Return [X, Y] of the center of cell containing provided text 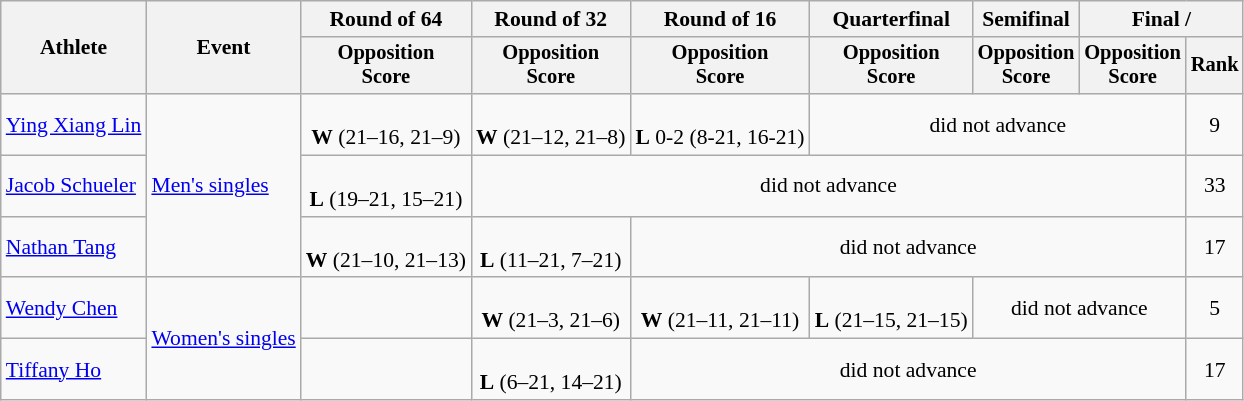
L (21–15, 21–15) [892, 308]
L (6–21, 14–21) [550, 370]
Wendy Chen [74, 308]
Athlete [74, 48]
W (21–3, 21–6) [550, 308]
W (21–12, 21–8) [550, 124]
5 [1215, 308]
Round of 32 [550, 19]
W (21–11, 21–11) [720, 308]
Men's singles [223, 186]
L (11–21, 7–21) [550, 248]
Rank [1215, 66]
L 0-2 (8-21, 16-21) [720, 124]
L (19–21, 15–21) [386, 186]
Nathan Tang [74, 248]
Jacob Schueler [74, 186]
9 [1215, 124]
Ying Xiang Lin [74, 124]
33 [1215, 186]
Event [223, 48]
Women's singles [223, 339]
Round of 64 [386, 19]
Final / [1161, 19]
Round of 16 [720, 19]
W (21–10, 21–13) [386, 248]
Tiffany Ho [74, 370]
W (21–16, 21–9) [386, 124]
Quarterfinal [892, 19]
Semifinal [1026, 19]
